Scan for the cell matching the given text and deliver its (X, Y) coordinate at center. 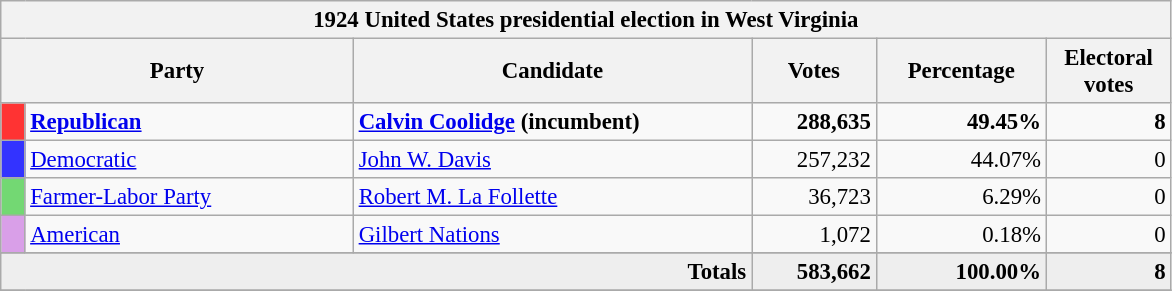
Party (178, 72)
Calvin Coolidge (incumbent) (552, 122)
Democratic (189, 160)
Robert M. La Follette (552, 197)
0.18% (961, 235)
John W. Davis (552, 160)
Electoral votes (1108, 72)
1924 United States presidential election in West Virginia (586, 20)
257,232 (814, 160)
Candidate (552, 72)
Gilbert Nations (552, 235)
American (189, 235)
Votes (814, 72)
Percentage (961, 72)
36,723 (814, 197)
49.45% (961, 122)
Republican (189, 122)
8 (1108, 122)
6.29% (961, 197)
44.07% (961, 160)
Farmer-Labor Party (189, 197)
288,635 (814, 122)
1,072 (814, 235)
